Scan for the cell matching the given text and deliver its (x, y) coordinate at center. 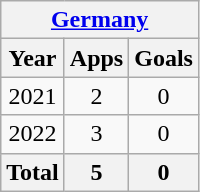
3 (96, 134)
2022 (33, 134)
2 (96, 96)
5 (96, 172)
Germany (100, 20)
2021 (33, 96)
Apps (96, 58)
Year (33, 58)
Goals (164, 58)
Total (33, 172)
